Determine the [X, Y] coordinate at the center of the cell enclosing the given text.  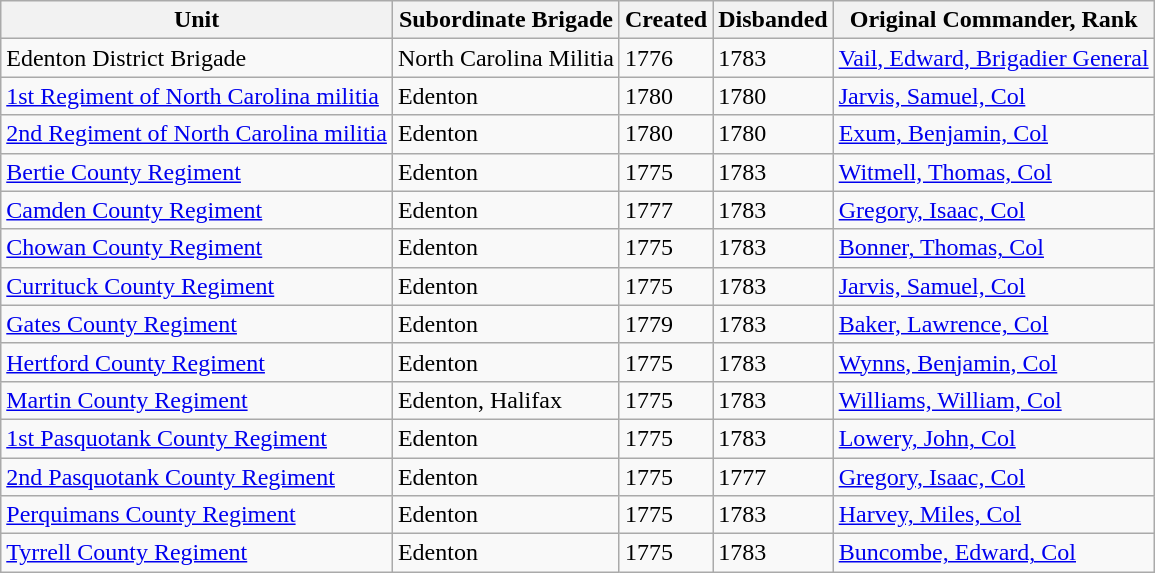
Currituck County Regiment [197, 286]
Edenton, Halifax [506, 400]
2nd Regiment of North Carolina militia [197, 134]
Vail, Edward, Brigadier General [994, 58]
Lowery, John, Col [994, 438]
Disbanded [773, 20]
Gates County Regiment [197, 324]
Unit [197, 20]
Buncombe, Edward, Col [994, 553]
Wynns, Benjamin, Col [994, 362]
Original Commander, Rank [994, 20]
Chowan County Regiment [197, 248]
Exum, Benjamin, Col [994, 134]
Camden County Regiment [197, 210]
Edenton District Brigade [197, 58]
Hertford County Regiment [197, 362]
Bonner, Thomas, Col [994, 248]
1st Pasquotank County Regiment [197, 438]
Tyrrell County Regiment [197, 553]
Harvey, Miles, Col [994, 515]
Created [666, 20]
1st Regiment of North Carolina militia [197, 96]
Williams, William, Col [994, 400]
1776 [666, 58]
Baker, Lawrence, Col [994, 324]
Martin County Regiment [197, 400]
1779 [666, 324]
North Carolina Militia [506, 58]
Witmell, Thomas, Col [994, 172]
2nd Pasquotank County Regiment [197, 477]
Perquimans County Regiment [197, 515]
Subordinate Brigade [506, 20]
Bertie County Regiment [197, 172]
